Extract the [X, Y] coordinate from the center of the cell holding the provided text.  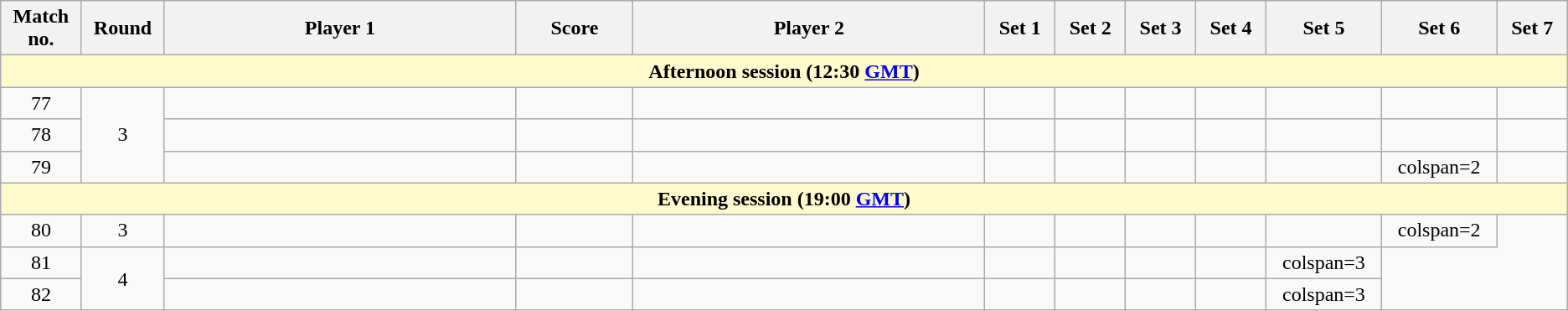
82 [41, 294]
Player 2 [809, 29]
79 [41, 167]
81 [41, 262]
Set 7 [1532, 29]
Set 5 [1324, 29]
Afternoon session (12:30 GMT) [784, 71]
Set 4 [1231, 29]
Round [122, 29]
78 [41, 135]
Evening session (19:00 GMT) [784, 199]
Match no. [41, 29]
4 [122, 278]
80 [41, 231]
Set 2 [1091, 29]
Player 1 [340, 29]
Set 3 [1161, 29]
Set 1 [1020, 29]
Score [575, 29]
Set 6 [1439, 29]
77 [41, 103]
